Scan for the cell matching the given text and deliver its (X, Y) coordinate at center. 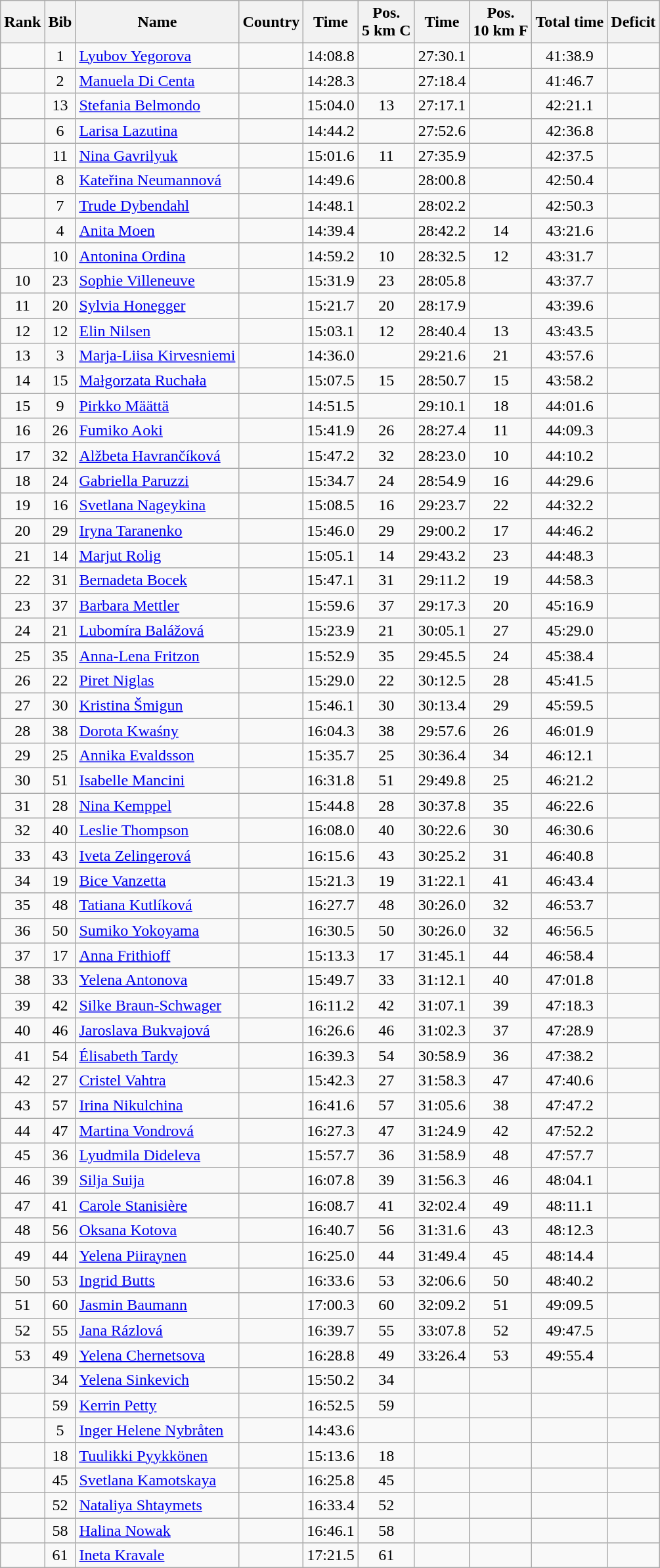
3 (60, 356)
Annika Evaldsson (158, 756)
14:49.6 (331, 181)
29:57.6 (442, 731)
44:48.3 (570, 555)
Martina Vondrová (158, 1130)
47:40.6 (570, 1080)
Inger Helene Nybråten (158, 1430)
Silja Suija (158, 1181)
15:46.0 (331, 531)
28:42.2 (442, 230)
47:52.2 (570, 1130)
48:04.1 (570, 1181)
16:08.7 (331, 1206)
46:43.4 (570, 881)
44:46.2 (570, 531)
Piret Niglas (158, 680)
44:32.2 (570, 506)
44:58.3 (570, 580)
15:57.7 (331, 1156)
44:01.6 (570, 406)
Elin Nilsen (158, 330)
15:47.1 (331, 580)
Yelena Piiraynen (158, 1255)
27:35.9 (442, 156)
Carole Stanisière (158, 1206)
16:04.3 (331, 731)
45:29.0 (570, 630)
30:25.2 (442, 856)
14:43.6 (331, 1430)
Lubomíra Balážová (158, 630)
32:02.4 (442, 1206)
44:10.2 (570, 456)
Halina Nowak (158, 1531)
48:14.4 (570, 1255)
31:58.9 (442, 1156)
44:09.3 (570, 431)
48:40.2 (570, 1280)
Marjut Rolig (158, 555)
28:40.4 (442, 330)
16:27.3 (331, 1130)
5 (60, 1430)
15:34.7 (331, 481)
41:38.9 (570, 56)
15:49.7 (331, 980)
15:47.2 (331, 456)
42:37.5 (570, 156)
47:01.8 (570, 980)
Yelena Chernetsova (158, 1355)
Rank (22, 22)
28:23.0 (442, 456)
45:16.9 (570, 605)
44:29.6 (570, 481)
16:26.6 (331, 1030)
9 (60, 406)
31:05.6 (442, 1105)
33:26.4 (442, 1355)
43:31.7 (570, 255)
49:47.5 (570, 1330)
16:08.0 (331, 831)
Pirkko Määttä (158, 406)
41:46.7 (570, 81)
28:54.9 (442, 481)
14:51.5 (331, 406)
45:38.4 (570, 655)
15:42.3 (331, 1080)
Nina Kemppel (158, 806)
28:02.2 (442, 206)
4 (60, 230)
14:48.1 (331, 206)
Country (271, 22)
15:35.7 (331, 756)
Oksana Kotova (158, 1230)
16:25.8 (331, 1480)
30:36.4 (442, 756)
Gabriella Paruzzi (158, 481)
17:21.5 (331, 1556)
Pos.10 km F (500, 22)
47:57.7 (570, 1156)
16:25.0 (331, 1255)
32:09.2 (442, 1305)
Kristina Šmigun (158, 705)
31:49.4 (442, 1255)
29:17.3 (442, 605)
Jasmin Baumann (158, 1305)
Stefania Belmondo (158, 106)
Total time (570, 22)
Irina Nikulchina (158, 1105)
42:21.1 (570, 106)
Anita Moen (158, 230)
Trude Dybendahl (158, 206)
29:11.2 (442, 580)
30:58.9 (442, 1055)
Lyubov Yegorova (158, 56)
29:00.2 (442, 531)
31:12.1 (442, 980)
Deficit (633, 22)
14:44.2 (331, 131)
Sumiko Yokoyama (158, 930)
43:39.6 (570, 305)
31:45.1 (442, 955)
42:50.3 (570, 206)
16:41.6 (331, 1105)
15:04.0 (331, 106)
29:10.1 (442, 406)
Ineta Kravale (158, 1556)
15:21.7 (331, 305)
47:18.3 (570, 1005)
15:46.1 (331, 705)
31:58.3 (442, 1080)
15:07.5 (331, 381)
43:43.5 (570, 330)
16:30.5 (331, 930)
Isabelle Mancini (158, 781)
15:41.9 (331, 431)
Anna-Lena Fritzon (158, 655)
15:50.2 (331, 1380)
1 (60, 56)
46:01.9 (570, 731)
31:22.1 (442, 881)
Jana Rázlová (158, 1330)
15:21.3 (331, 881)
Leslie Thompson (158, 831)
16:39.7 (331, 1330)
Małgorzata Ruchała (158, 381)
Ingrid Butts (158, 1280)
30:22.6 (442, 831)
48:12.3 (570, 1230)
31:07.1 (442, 1005)
46:56.5 (570, 930)
8 (60, 181)
Iveta Zelingerová (158, 856)
Dorota Kwaśny (158, 731)
15:23.9 (331, 630)
16:46.1 (331, 1531)
29:23.7 (442, 506)
Cristel Vahtra (158, 1080)
Manuela Di Centa (158, 81)
16:15.6 (331, 856)
33:07.8 (442, 1330)
46:30.6 (570, 831)
15:59.6 (331, 605)
32:06.6 (442, 1280)
49:09.5 (570, 1305)
Marja-Liisa Kirvesniemi (158, 356)
16:11.2 (331, 1005)
30:12.5 (442, 680)
15:31.9 (331, 280)
43:58.2 (570, 381)
43:37.7 (570, 280)
Yelena Antonova (158, 980)
15:13.6 (331, 1455)
Name (158, 22)
27:52.6 (442, 131)
46:22.6 (570, 806)
7 (60, 206)
15:44.8 (331, 806)
15:03.1 (331, 330)
14:39.4 (331, 230)
28:32.5 (442, 255)
16:52.5 (331, 1405)
17:00.3 (331, 1305)
Sylvia Honegger (158, 305)
Silke Braun-Schwager (158, 1005)
Pos.5 km C (386, 22)
Barbara Mettler (158, 605)
46:58.4 (570, 955)
Larisa Lazutina (158, 131)
Iryna Taranenko (158, 531)
47:38.2 (570, 1055)
16:28.8 (331, 1355)
27:30.1 (442, 56)
16:33.6 (331, 1280)
16:39.3 (331, 1055)
Yelena Sinkevich (158, 1380)
Nina Gavrilyuk (158, 156)
28:17.9 (442, 305)
30:37.8 (442, 806)
28:00.8 (442, 181)
28:50.7 (442, 381)
Antonina Ordina (158, 255)
Anna Frithioff (158, 955)
46:21.2 (570, 781)
29:21.6 (442, 356)
30:05.1 (442, 630)
15:08.5 (331, 506)
15:01.6 (331, 156)
48:11.1 (570, 1206)
16:31.8 (331, 781)
Svetlana Nageykina (158, 506)
46:53.7 (570, 905)
Élisabeth Tardy (158, 1055)
28:05.8 (442, 280)
Kerrin Petty (158, 1405)
Bib (60, 22)
Jaroslava Bukvajová (158, 1030)
16:40.7 (331, 1230)
46:40.8 (570, 856)
16:07.8 (331, 1181)
Kateřina Neumannová (158, 181)
49:55.4 (570, 1355)
47:47.2 (570, 1105)
16:33.4 (331, 1505)
14:59.2 (331, 255)
31:02.3 (442, 1030)
47:28.9 (570, 1030)
45:59.5 (570, 705)
46:12.1 (570, 756)
27:18.4 (442, 81)
Tuulikki Pyykkönen (158, 1455)
31:56.3 (442, 1181)
14:36.0 (331, 356)
15:29.0 (331, 680)
42:36.8 (570, 131)
28:27.4 (442, 431)
15:13.3 (331, 955)
Bice Vanzetta (158, 881)
42:50.4 (570, 181)
2 (60, 81)
Lyudmila Dideleva (158, 1156)
Nataliya Shtaymets (158, 1505)
Tatiana Kutlíková (158, 905)
29:49.8 (442, 781)
43:57.6 (570, 356)
Alžbeta Havrančíková (158, 456)
6 (60, 131)
15:52.9 (331, 655)
27:17.1 (442, 106)
30:13.4 (442, 705)
Sophie Villeneuve (158, 280)
29:43.2 (442, 555)
14:08.8 (331, 56)
31:31.6 (442, 1230)
43:21.6 (570, 230)
Svetlana Kamotskaya (158, 1480)
45:41.5 (570, 680)
29:45.5 (442, 655)
Bernadeta Bocek (158, 580)
14:28.3 (331, 81)
31:24.9 (442, 1130)
16:27.7 (331, 905)
15:05.1 (331, 555)
Fumiko Aoki (158, 431)
